Capture the cell that displays the provided text and extract its [x, y] central coordinate. 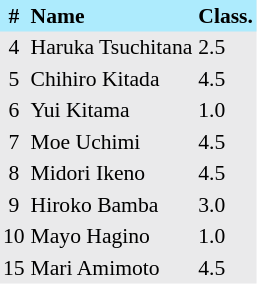
6 [14, 110]
3.0 [226, 205]
10 [14, 236]
5 [14, 79]
8 [14, 174]
Mayo Hagino [112, 236]
Haruka Tsuchitana [112, 48]
Hiroko Bamba [112, 205]
Moe Uchimi [112, 142]
Chihiro Kitada [112, 79]
7 [14, 142]
Class. [226, 16]
15 [14, 268]
Yui Kitama [112, 110]
Name [112, 16]
2.5 [226, 48]
# [14, 16]
4 [14, 48]
Midori Ikeno [112, 174]
9 [14, 205]
Mari Amimoto [112, 268]
